Detect which cell encompasses the target text, then output its [x, y] center coordinate. 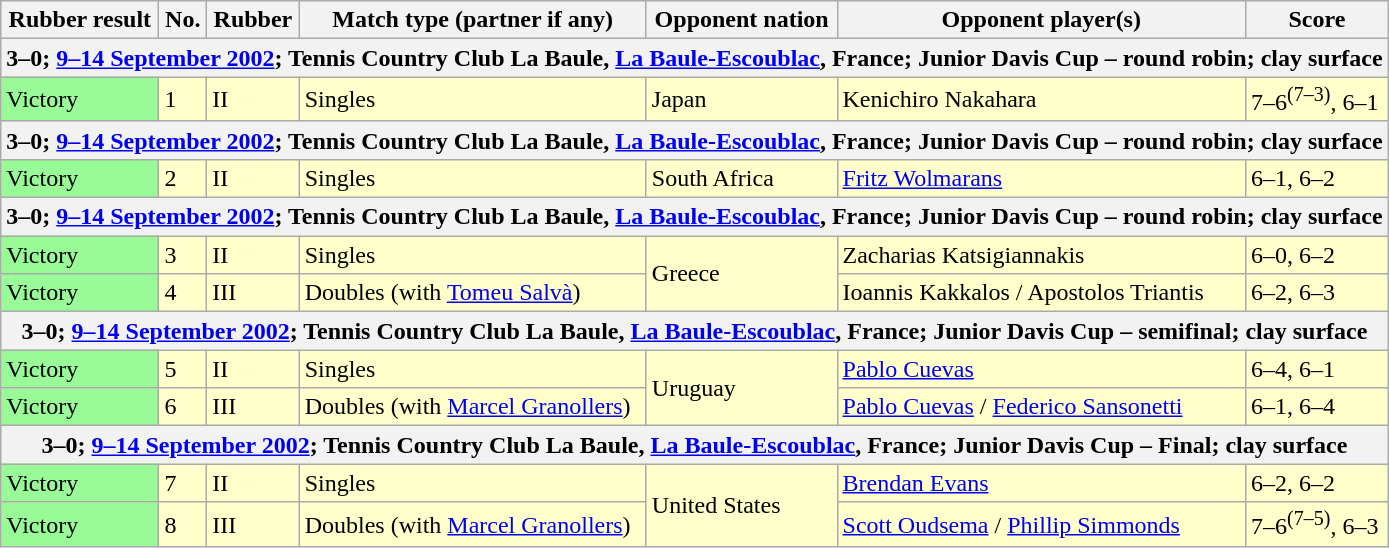
Japan [742, 100]
Pablo Cuevas [1042, 369]
6–2, 6–3 [1318, 293]
6–2, 6–2 [1318, 483]
Match type (partner if any) [472, 20]
Pablo Cuevas / Federico Sansonetti [1042, 407]
Doubles (with Tomeu Salvà) [472, 293]
5 [183, 369]
Fritz Wolmarans [1042, 178]
No. [183, 20]
6–1, 6–2 [1318, 178]
6–1, 6–4 [1318, 407]
South Africa [742, 178]
United States [742, 506]
7–6(7–5), 6–3 [1318, 524]
Zacharias Katsigiannakis [1042, 255]
2 [183, 178]
6–4, 6–1 [1318, 369]
3–0; 9–14 September 2002; Tennis Country Club La Baule, La Baule-Escoublac, France; Junior Davis Cup – semifinal; clay surface [694, 331]
7–6(7–3), 6–1 [1318, 100]
Uruguay [742, 388]
Ioannis Kakkalos / Apostolos Triantis [1042, 293]
Kenichiro Nakahara [1042, 100]
Opponent nation [742, 20]
3 [183, 255]
Rubber result [80, 20]
Greece [742, 274]
7 [183, 483]
Score [1318, 20]
8 [183, 524]
1 [183, 100]
4 [183, 293]
Opponent player(s) [1042, 20]
Brendan Evans [1042, 483]
Rubber [253, 20]
3–0; 9–14 September 2002; Tennis Country Club La Baule, La Baule-Escoublac, France; Junior Davis Cup – Final; clay surface [694, 445]
6–0, 6–2 [1318, 255]
6 [183, 407]
Scott Oudsema / Phillip Simmonds [1042, 524]
